From the cell containing the given text, extract its center point as (x, y) coordinate. 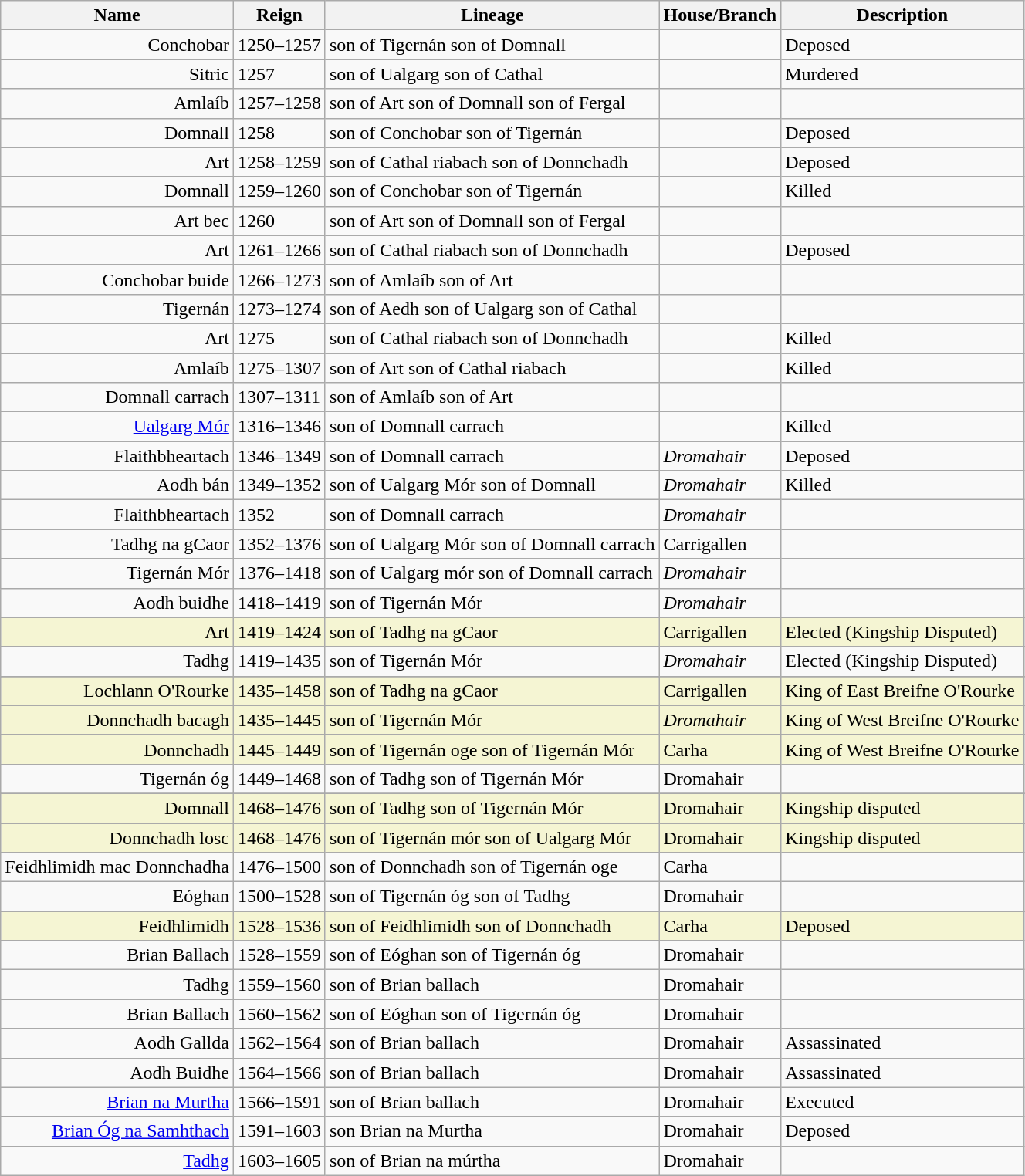
1275 (279, 338)
son of Ualgarg Mór son of Domnall carrach (492, 544)
1352 (279, 515)
1419–1435 (279, 661)
1449–1468 (279, 779)
Aodh Gallda (117, 1043)
Aodh buidhe (117, 603)
son of Ualgarg mór son of Domnall carrach (492, 573)
Donnchadh losc (117, 837)
1560–1562 (279, 1014)
1500–1528 (279, 897)
Murdered (902, 74)
1258 (279, 133)
1257 (279, 74)
1250–1257 (279, 45)
son of Art son of Cathal riabach (492, 368)
1435–1458 (279, 691)
son of Ualgarg Mór son of Domnall (492, 485)
son of Tigernán son of Domnall (492, 45)
Tigernán Mór (117, 573)
1559–1560 (279, 985)
Reign (279, 15)
Brian na Murtha (117, 1102)
Ualgarg Mór (117, 427)
Donnchadh (117, 749)
1273–1274 (279, 309)
1266–1273 (279, 279)
Executed (902, 1102)
1275–1307 (279, 368)
1566–1591 (279, 1102)
1349–1352 (279, 485)
1476–1500 (279, 867)
Conchobar buide (117, 279)
1419–1424 (279, 632)
Lineage (492, 15)
King of East Breifne O'Rourke (902, 691)
Aodh Buidhe (117, 1073)
Donnchadh bacagh (117, 720)
Conchobar (117, 45)
son of Aedh son of Ualgarg son of Cathal (492, 309)
1257–1258 (279, 103)
Domnall carrach (117, 397)
Name (117, 15)
Feidhlimidh (117, 926)
1591–1603 (279, 1131)
Brian Óg na Samhthach (117, 1131)
1259–1260 (279, 191)
1445–1449 (279, 749)
1346–1349 (279, 456)
son Brian na Murtha (492, 1131)
Tadhg na gCaor (117, 544)
1307–1311 (279, 397)
1261–1266 (279, 250)
Description (902, 15)
son of Donnchadh son of Tigernán oge (492, 867)
son of Tigernán oge son of Tigernán Mór (492, 749)
Lochlann O'Rourke (117, 691)
1435–1445 (279, 720)
Aodh bán (117, 485)
Tigernán óg (117, 779)
son of Feidhlimidh son of Donnchadh (492, 926)
1564–1566 (279, 1073)
son of Tigernán óg son of Tadhg (492, 897)
son of Ualgarg son of Cathal (492, 74)
Sitric (117, 74)
1376–1418 (279, 573)
1603–1605 (279, 1161)
Art bec (117, 221)
Tigernán (117, 309)
1260 (279, 221)
House/Branch (720, 15)
1316–1346 (279, 427)
1562–1564 (279, 1043)
1352–1376 (279, 544)
1258–1259 (279, 162)
1528–1559 (279, 955)
1528–1536 (279, 926)
1418–1419 (279, 603)
son of Tigernán mór son of Ualgarg Mór (492, 837)
Feidhlimidh mac Donnchadha (117, 867)
Eóghan (117, 897)
son of Brian na múrtha (492, 1161)
